Find where the given text appears and provide that cell's center as (X, Y) coordinate. 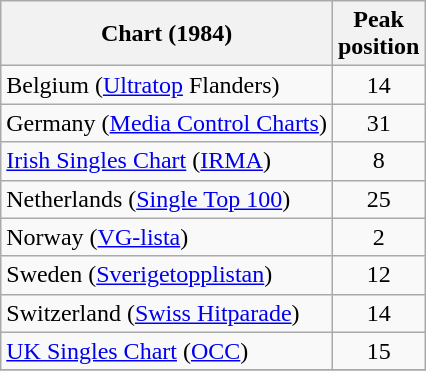
Norway (VG-lista) (167, 237)
Germany (Media Control Charts) (167, 123)
Peakposition (378, 34)
Switzerland (Swiss Hitparade) (167, 313)
Chart (1984) (167, 34)
8 (378, 161)
UK Singles Chart (OCC) (167, 351)
12 (378, 275)
31 (378, 123)
Irish Singles Chart (IRMA) (167, 161)
Netherlands (Single Top 100) (167, 199)
2 (378, 237)
25 (378, 199)
15 (378, 351)
Belgium (Ultratop Flanders) (167, 85)
Sweden (Sverigetopplistan) (167, 275)
